Identify which cell holds the provided text, then report its (X, Y) central coordinate. 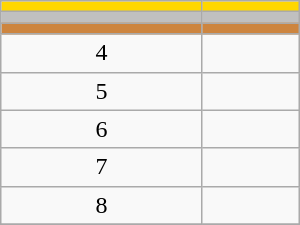
4 (102, 53)
8 (102, 205)
6 (102, 129)
5 (102, 91)
7 (102, 167)
